Pinpoint the cell where the given text exists, returning its (X, Y) midpoint coordinate. 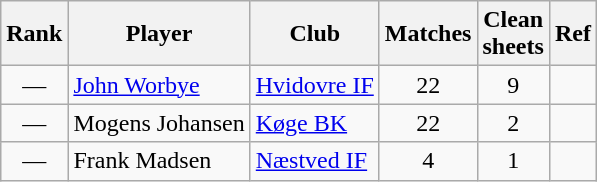
John Worbye (159, 85)
Matches (428, 34)
Næstved IF (314, 161)
4 (428, 161)
Mogens Johansen (159, 123)
Frank Madsen (159, 161)
2 (513, 123)
Køge BK (314, 123)
1 (513, 161)
Cleansheets (513, 34)
Rank (34, 34)
9 (513, 85)
Player (159, 34)
Club (314, 34)
Ref (572, 34)
Hvidovre IF (314, 85)
